Return (x, y) of the center of cell containing provided text 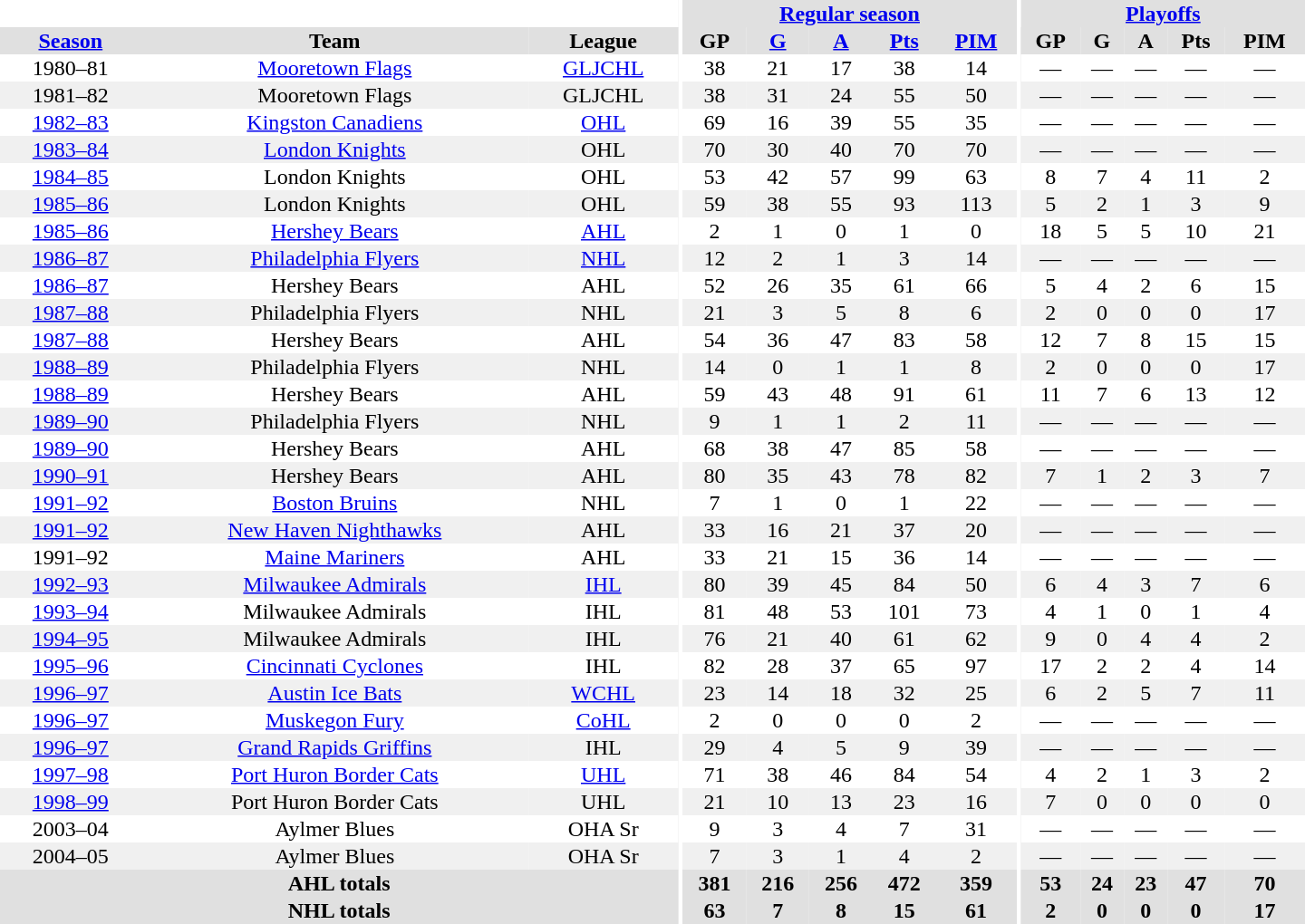
101 (904, 611)
26 (778, 285)
83 (904, 340)
66 (977, 285)
1981–82 (71, 95)
1982–83 (71, 122)
1980–81 (71, 68)
57 (841, 177)
Kingston Canadiens (335, 122)
1983–84 (71, 149)
99 (904, 177)
League (604, 41)
Regular season (850, 14)
69 (715, 122)
76 (715, 639)
71 (715, 775)
1990–91 (71, 476)
93 (904, 204)
1994–95 (71, 639)
WCHL (604, 693)
381 (715, 883)
62 (977, 639)
68 (715, 448)
20 (977, 530)
32 (904, 693)
46 (841, 775)
22 (977, 503)
1992–93 (71, 584)
65 (904, 666)
Cincinnati Cyclones (335, 666)
216 (778, 883)
52 (715, 285)
113 (977, 204)
29 (715, 747)
Season (71, 41)
472 (904, 883)
New Haven Nighthawks (335, 530)
28 (778, 666)
Team (335, 41)
25 (977, 693)
CoHL (604, 720)
30 (778, 149)
359 (977, 883)
Muskegon Fury (335, 720)
81 (715, 611)
78 (904, 476)
2003–04 (71, 829)
45 (841, 584)
97 (977, 666)
256 (841, 883)
Boston Bruins (335, 503)
1993–94 (71, 611)
91 (904, 394)
2004–05 (71, 856)
1995–96 (71, 666)
Grand Rapids Griffins (335, 747)
1984–85 (71, 177)
Austin Ice Bats (335, 693)
AHL totals (339, 883)
Playoffs (1164, 14)
Maine Mariners (335, 557)
1997–98 (71, 775)
73 (977, 611)
42 (778, 177)
1998–99 (71, 802)
85 (904, 448)
NHL totals (339, 910)
